Capture the cell that displays the provided text and extract its (x, y) central coordinate. 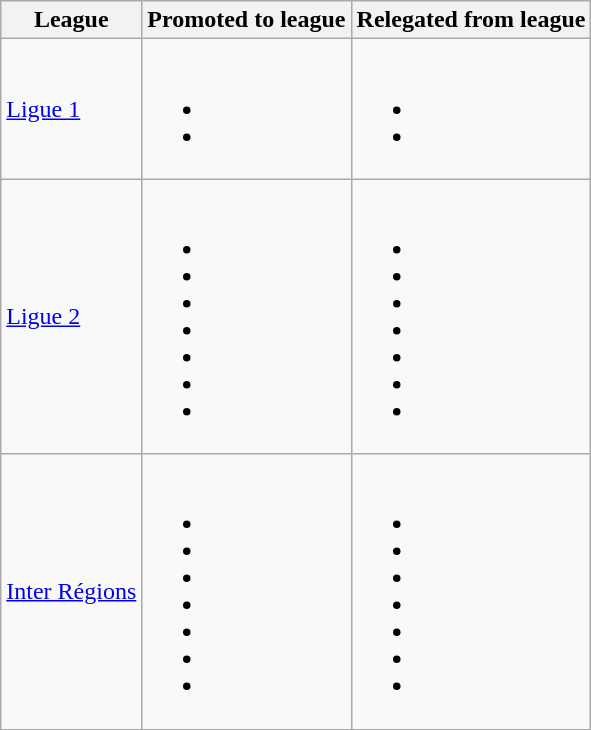
Inter Régions (72, 592)
Ligue 1 (72, 109)
Ligue 2 (72, 316)
Promoted to league (246, 20)
Relegated from league (471, 20)
League (72, 20)
